Locate the cell with the specified text and output its (X, Y) center coordinate. 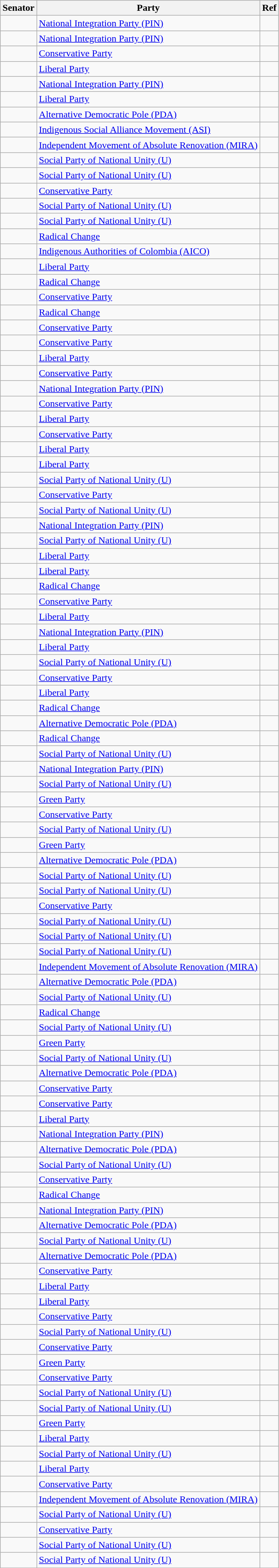
Senator (18, 8)
Party (148, 8)
Indigenous Social Alliance Movement (ASI) (148, 130)
Indigenous Authorities of Colombia (AICO) (148, 251)
Ref (269, 8)
